Provide the (X, Y) coordinate of the cell's center where the given text is located.  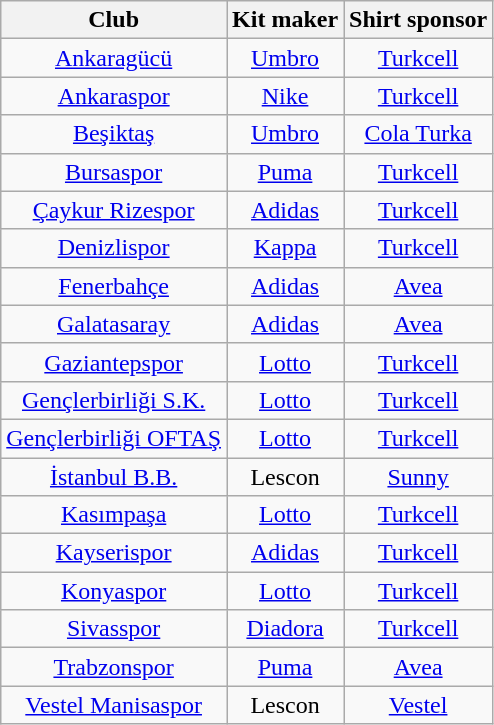
Trabzonspor (114, 667)
Vestel (418, 705)
İstanbul B.B. (114, 477)
Sivasspor (114, 629)
Kappa (286, 248)
Kayserispor (114, 553)
Cola Turka (418, 134)
Gaziantepspor (114, 362)
Çaykur Rizespor (114, 210)
Shirt sponsor (418, 20)
Nike (286, 96)
Sunny (418, 477)
Gençlerbirliği OFTAŞ (114, 438)
Ankaraspor (114, 96)
Konyaspor (114, 591)
Denizlispor (114, 248)
Kasımpaşa (114, 515)
Gençlerbirliği S.K. (114, 400)
Galatasaray (114, 324)
Beşiktaş (114, 134)
Club (114, 20)
Diadora (286, 629)
Bursaspor (114, 172)
Vestel Manisaspor (114, 705)
Kit maker (286, 20)
Fenerbahçe (114, 286)
Ankaragücü (114, 58)
